From the cell containing the given text, extract its center point as (x, y) coordinate. 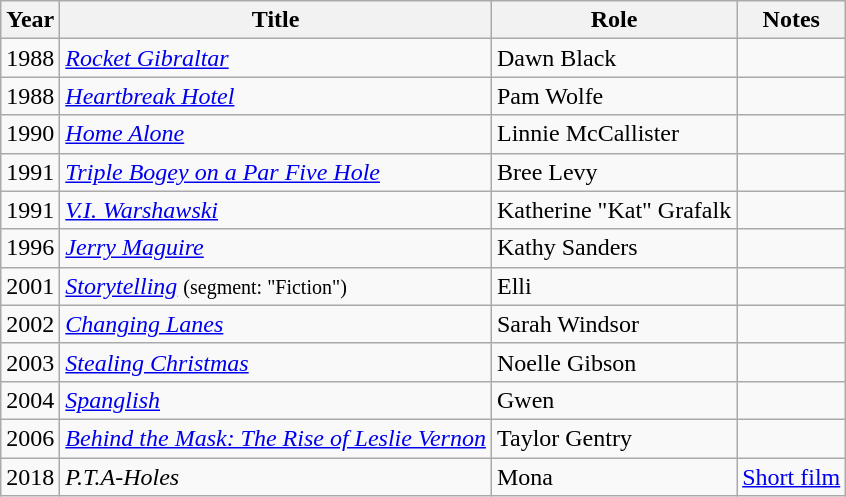
Noelle Gibson (614, 362)
Changing Lanes (276, 324)
Dawn Black (614, 58)
Title (276, 20)
Jerry Maguire (276, 248)
Bree Levy (614, 172)
1990 (30, 134)
Taylor Gentry (614, 438)
Notes (792, 20)
P.T.A-Holes (276, 477)
2001 (30, 286)
Role (614, 20)
Year (30, 20)
Sarah Windsor (614, 324)
2018 (30, 477)
Heartbreak Hotel (276, 96)
Kathy Sanders (614, 248)
Storytelling (segment: "Fiction") (276, 286)
Short film (792, 477)
2003 (30, 362)
Katherine "Kat" Grafalk (614, 210)
V.I. Warshawski (276, 210)
Stealing Christmas (276, 362)
Pam Wolfe (614, 96)
Linnie McCallister (614, 134)
Home Alone (276, 134)
2004 (30, 400)
2006 (30, 438)
Spanglish (276, 400)
Mona (614, 477)
Triple Bogey on a Par Five Hole (276, 172)
Rocket Gibraltar (276, 58)
1996 (30, 248)
Behind the Mask: The Rise of Leslie Vernon (276, 438)
Elli (614, 286)
Gwen (614, 400)
2002 (30, 324)
